Return the (X, Y) coordinate for the center point of the cell that contains the specified text.  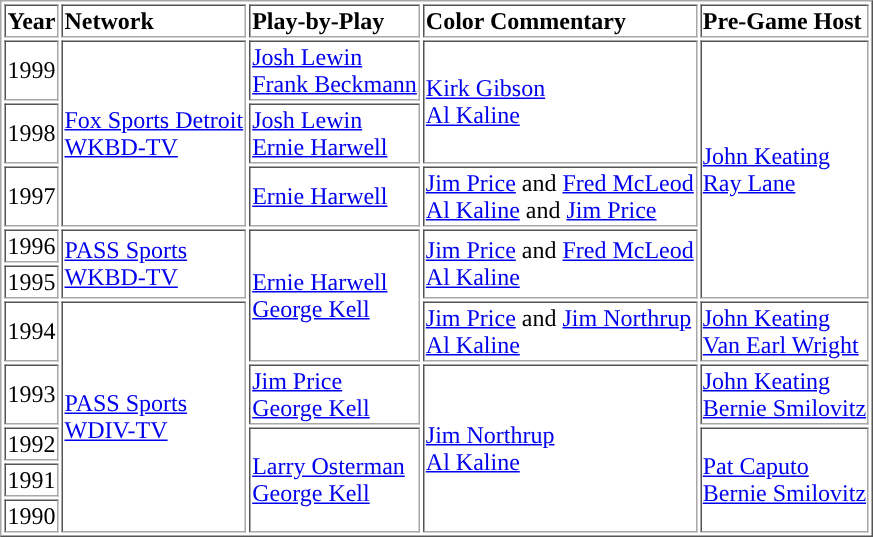
Jim Price George Kell (334, 394)
PASS Sports WDIV-TV (154, 418)
Josh Lewin Frank Beckmann (334, 70)
Larry Osterman George Kell (334, 480)
1998 (31, 134)
1994 (31, 332)
Kirk Gibson Al Kaline (560, 102)
Jim Price and Fred McLeod Al Kaline (560, 264)
Color Commentary (560, 20)
1996 (31, 246)
1990 (31, 516)
Jim Price and Jim Northrup Al Kaline (560, 332)
1997 (31, 196)
Network (154, 20)
1992 (31, 444)
Year (31, 20)
PASS Sports WKBD-TV (154, 264)
1991 (31, 480)
1999 (31, 70)
Ernie Harwell (334, 196)
John Keating Ray Lane (784, 169)
Pat Caputo Bernie Smilovitz (784, 480)
Play-by-Play (334, 20)
Josh Lewin Ernie Harwell (334, 134)
Jim Northrup Al Kaline (560, 448)
John Keating Bernie Smilovitz (784, 394)
Jim Price and Fred McLeod Al Kaline and Jim Price (560, 196)
Fox Sports Detroit WKBD-TV (154, 133)
John Keating Van Earl Wright (784, 332)
Pre-Game Host (784, 20)
1995 (31, 282)
Ernie Harwell George Kell (334, 296)
1993 (31, 394)
